Extract the (X, Y) coordinate from the center of the cell holding the provided text.  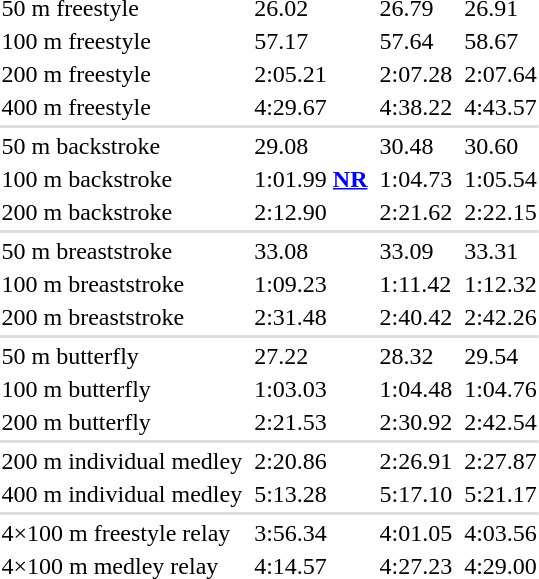
4:38.22 (416, 107)
27.22 (311, 356)
5:17.10 (416, 494)
1:04.76 (501, 389)
100 m breaststroke (122, 284)
5:21.17 (501, 494)
100 m freestyle (122, 41)
2:07.64 (501, 74)
2:31.48 (311, 317)
4:01.05 (416, 533)
1:04.48 (416, 389)
2:20.86 (311, 461)
50 m breaststroke (122, 251)
2:22.15 (501, 212)
30.48 (416, 146)
2:12.90 (311, 212)
1:12.32 (501, 284)
200 m freestyle (122, 74)
400 m individual medley (122, 494)
1:09.23 (311, 284)
2:26.91 (416, 461)
2:21.62 (416, 212)
2:42.26 (501, 317)
30.60 (501, 146)
1:05.54 (501, 179)
200 m butterfly (122, 422)
200 m individual medley (122, 461)
1:11.42 (416, 284)
1:01.99 NR (311, 179)
4:03.56 (501, 533)
3:56.34 (311, 533)
57.17 (311, 41)
33.31 (501, 251)
28.32 (416, 356)
58.67 (501, 41)
50 m butterfly (122, 356)
4×100 m freestyle relay (122, 533)
57.64 (416, 41)
2:42.54 (501, 422)
100 m backstroke (122, 179)
33.08 (311, 251)
33.09 (416, 251)
50 m backstroke (122, 146)
200 m backstroke (122, 212)
2:40.42 (416, 317)
400 m freestyle (122, 107)
2:30.92 (416, 422)
2:21.53 (311, 422)
2:27.87 (501, 461)
2:05.21 (311, 74)
29.08 (311, 146)
100 m butterfly (122, 389)
4:43.57 (501, 107)
1:03.03 (311, 389)
2:07.28 (416, 74)
4:29.67 (311, 107)
1:04.73 (416, 179)
29.54 (501, 356)
5:13.28 (311, 494)
200 m breaststroke (122, 317)
